From the cell containing the given text, extract its center point as [X, Y] coordinate. 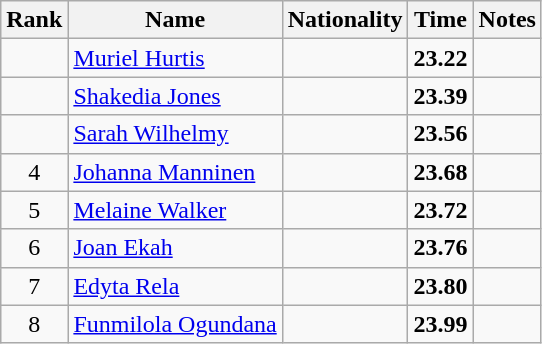
Melaine Walker [175, 210]
Joan Ekah [175, 248]
23.76 [440, 248]
Rank [34, 20]
Notes [507, 20]
7 [34, 286]
5 [34, 210]
Time [440, 20]
Name [175, 20]
Johanna Manninen [175, 172]
23.39 [440, 96]
23.99 [440, 324]
Edyta Rela [175, 286]
6 [34, 248]
23.68 [440, 172]
23.22 [440, 58]
23.80 [440, 286]
Muriel Hurtis [175, 58]
Nationality [345, 20]
Funmilola Ogundana [175, 324]
4 [34, 172]
23.72 [440, 210]
Shakedia Jones [175, 96]
23.56 [440, 134]
Sarah Wilhelmy [175, 134]
8 [34, 324]
